Return the [X, Y] coordinate for the center point of the cell that contains the specified text.  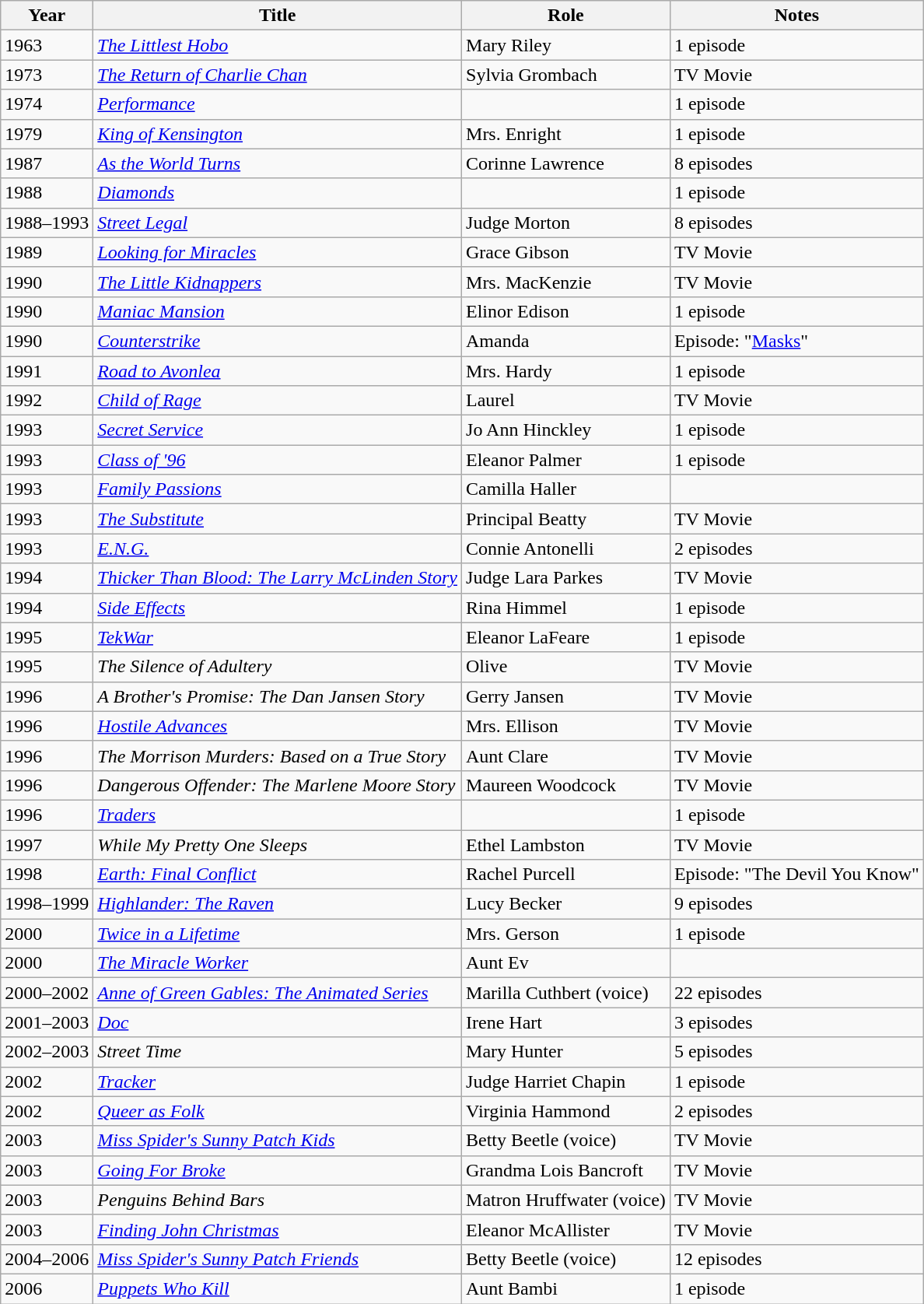
1991 [47, 371]
Finding John Christmas [278, 1229]
1989 [47, 252]
1979 [47, 134]
Judge Lara Parkes [566, 578]
2001–2003 [47, 1022]
Mrs. Enright [566, 134]
Mrs. Gerson [566, 934]
1998–1999 [47, 904]
Lucy Becker [566, 904]
1973 [47, 75]
Eleanor LaFeare [566, 637]
Olive [566, 667]
22 episodes [796, 993]
The Silence of Adultery [278, 667]
Aunt Clare [566, 755]
Child of Rage [278, 401]
Performance [278, 104]
2002–2003 [47, 1052]
1963 [47, 45]
Going For Broke [278, 1170]
Puppets Who Kill [278, 1288]
12 episodes [796, 1259]
1988–1993 [47, 223]
Looking for Miracles [278, 252]
1987 [47, 163]
Eleanor McAllister [566, 1229]
2000–2002 [47, 993]
Amanda [566, 341]
Aunt Bambi [566, 1288]
1997 [47, 844]
Mrs. MacKenzie [566, 282]
3 episodes [796, 1022]
Matron Hruffwater (voice) [566, 1200]
Laurel [566, 401]
Street Legal [278, 223]
As the World Turns [278, 163]
9 episodes [796, 904]
Street Time [278, 1052]
Diamonds [278, 193]
The Miracle Worker [278, 963]
Miss Spider's Sunny Patch Kids [278, 1141]
Anne of Green Gables: The Animated Series [278, 993]
Jo Ann Hinckley [566, 430]
Judge Morton [566, 223]
While My Pretty One Sleeps [278, 844]
Doc [278, 1022]
Mrs. Ellison [566, 726]
1988 [47, 193]
Thicker Than Blood: The Larry McLinden Story [278, 578]
Aunt Ev [566, 963]
Side Effects [278, 608]
Traders [278, 815]
5 episodes [796, 1052]
The Littlest Hobo [278, 45]
Irene Hart [566, 1022]
A Brother's Promise: The Dan Jansen Story [278, 696]
Grace Gibson [566, 252]
TekWar [278, 637]
Eleanor Palmer [566, 460]
Notes [796, 16]
Episode: "Masks" [796, 341]
Elinor Edison [566, 311]
Secret Service [278, 430]
1992 [47, 401]
Corinne Lawrence [566, 163]
1998 [47, 875]
Hostile Advances [278, 726]
Ethel Lambston [566, 844]
Penguins Behind Bars [278, 1200]
Dangerous Offender: The Marlene Moore Story [278, 785]
Counterstrike [278, 341]
Road to Avonlea [278, 371]
Queer as Folk [278, 1111]
Connie Antonelli [566, 549]
Role [566, 16]
King of Kensington [278, 134]
The Little Kidnappers [278, 282]
2004–2006 [47, 1259]
The Return of Charlie Chan [278, 75]
Earth: Final Conflict [278, 875]
Grandma Lois Bancroft [566, 1170]
The Substitute [278, 519]
Title [278, 16]
E.N.G. [278, 549]
The Morrison Murders: Based on a True Story [278, 755]
Year [47, 16]
Class of '96 [278, 460]
1974 [47, 104]
Tracker [278, 1081]
Principal Beatty [566, 519]
Rina Himmel [566, 608]
Mary Hunter [566, 1052]
Miss Spider's Sunny Patch Friends [278, 1259]
Sylvia Grombach [566, 75]
Virginia Hammond [566, 1111]
Marilla Cuthbert (voice) [566, 993]
Rachel Purcell [566, 875]
Episode: "The Devil You Know" [796, 875]
Twice in a Lifetime [278, 934]
Mrs. Hardy [566, 371]
Judge Harriet Chapin [566, 1081]
Camilla Haller [566, 489]
2006 [47, 1288]
Mary Riley [566, 45]
Family Passions [278, 489]
Maureen Woodcock [566, 785]
Maniac Mansion [278, 311]
Gerry Jansen [566, 696]
Highlander: The Raven [278, 904]
